Provide the (X, Y) coordinate of the cell's center where the given text is located.  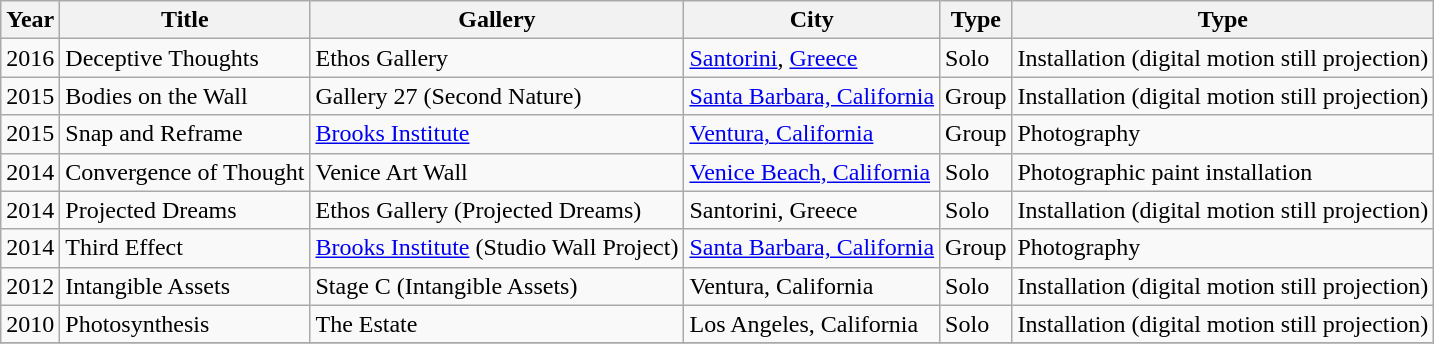
Intangible Assets (185, 286)
Brooks Institute (497, 134)
Year (30, 20)
Los Angeles, California (812, 324)
Photographic paint installation (1223, 172)
Gallery 27 (Second Nature) (497, 96)
Photosynthesis (185, 324)
2012 (30, 286)
Ethos Gallery (Projected Dreams) (497, 210)
2010 (30, 324)
Stage C (Intangible Assets) (497, 286)
Convergence of Thought (185, 172)
The Estate (497, 324)
Snap and Reframe (185, 134)
Brooks Institute (Studio Wall Project) (497, 248)
Ethos Gallery (497, 58)
Venice Art Wall (497, 172)
Venice Beach, California (812, 172)
Third Effect (185, 248)
Title (185, 20)
Projected Dreams (185, 210)
2016 (30, 58)
Deceptive Thoughts (185, 58)
Gallery (497, 20)
Bodies on the Wall (185, 96)
City (812, 20)
